Return the [X, Y] coordinate for the center point of the cell that contains the specified text.  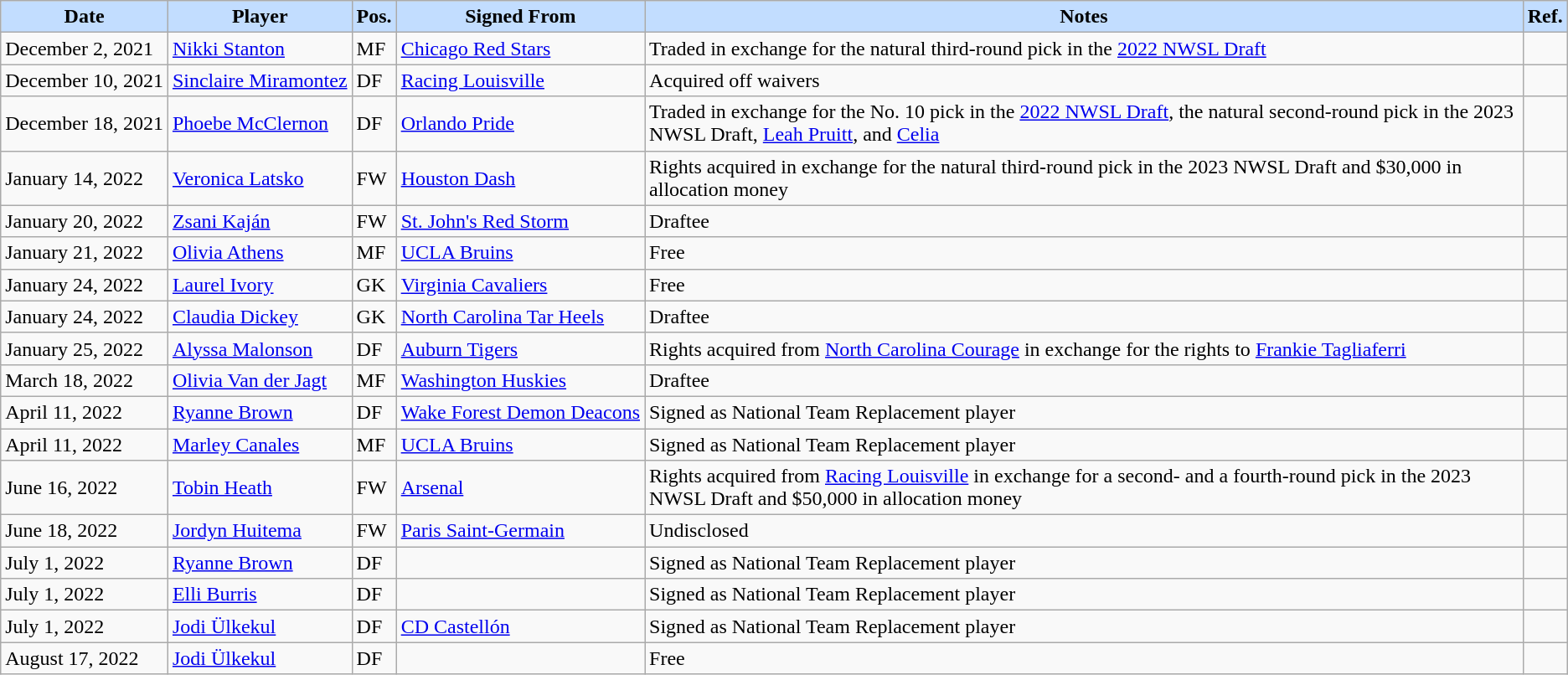
January 25, 2022 [85, 348]
Virginia Cavaliers [520, 285]
December 2, 2021 [85, 49]
Ref. [1545, 17]
North Carolina Tar Heels [520, 317]
December 18, 2021 [85, 124]
Racing Louisville [520, 80]
Traded in exchange for the natural third-round pick in the 2022 NWSL Draft [1084, 49]
March 18, 2022 [85, 380]
Nikki Stanton [260, 49]
August 17, 2022 [85, 658]
Phoebe McClernon [260, 124]
Veronica Latsko [260, 178]
Pos. [374, 17]
Olivia Van der Jagt [260, 380]
Player [260, 17]
Traded in exchange for the No. 10 pick in the 2022 NWSL Draft, the natural second-round pick in the 2023 NWSL Draft, Leah Pruitt, and Celia [1084, 124]
Washington Huskies [520, 380]
Signed From [520, 17]
Wake Forest Demon Deacons [520, 412]
Notes [1084, 17]
Alyssa Malonson [260, 348]
St. John's Red Storm [520, 221]
Orlando Pride [520, 124]
January 20, 2022 [85, 221]
Elli Burris [260, 595]
January 21, 2022 [85, 253]
Marley Canales [260, 445]
Claudia Dickey [260, 317]
Rights acquired from North Carolina Courage in exchange for the rights to Frankie Tagliaferri [1084, 348]
Auburn Tigers [520, 348]
Zsani Kaján [260, 221]
Tobin Heath [260, 487]
June 18, 2022 [85, 531]
June 16, 2022 [85, 487]
Acquired off waivers [1084, 80]
CD Castellón [520, 626]
Chicago Red Stars [520, 49]
Laurel Ivory [260, 285]
Undisclosed [1084, 531]
Paris Saint-Germain [520, 531]
December 10, 2021 [85, 80]
Olivia Athens [260, 253]
Sinclaire Miramontez [260, 80]
Date [85, 17]
Arsenal [520, 487]
Rights acquired from Racing Louisville in exchange for a second- and a fourth-round pick in the 2023 NWSL Draft and $50,000 in allocation money [1084, 487]
January 14, 2022 [85, 178]
Jordyn Huitema [260, 531]
Houston Dash [520, 178]
Rights acquired in exchange for the natural third-round pick in the 2023 NWSL Draft and $30,000 in allocation money [1084, 178]
